Scan for the cell matching the given text and deliver its [x, y] coordinate at center. 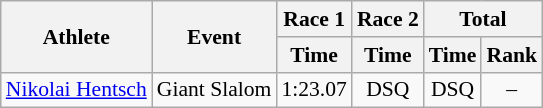
Nikolai Hentsch [76, 90]
Event [214, 36]
Athlete [76, 36]
Race 1 [314, 19]
Giant Slalom [214, 90]
Race 2 [388, 19]
Total [483, 19]
1:23.07 [314, 90]
– [512, 90]
Rank [512, 55]
